For the text-containing cell, return its midpoint in (X, Y) coordinate format. 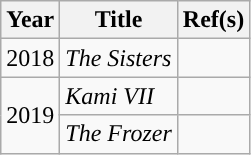
The Frozer (119, 134)
Kami VII (119, 96)
Ref(s) (213, 20)
2019 (30, 115)
2018 (30, 58)
Year (30, 20)
The Sisters (119, 58)
Title (119, 20)
